Output the (X, Y) coordinate of the center of the cell containing the given text.  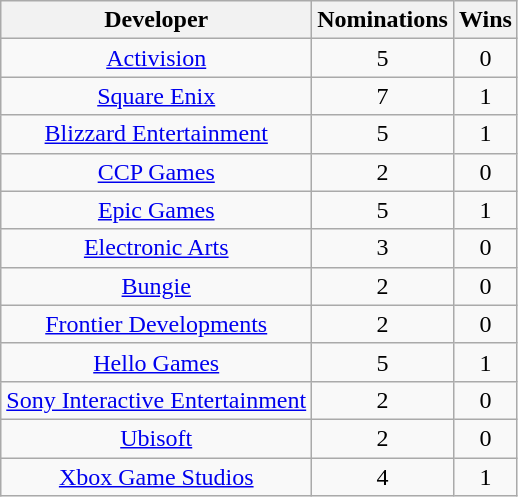
CCP Games (156, 172)
Developer (156, 20)
4 (383, 477)
Bungie (156, 286)
Epic Games (156, 210)
7 (383, 96)
Wins (485, 20)
Ubisoft (156, 438)
Activision (156, 58)
Sony Interactive Entertainment (156, 400)
Nominations (383, 20)
Square Enix (156, 96)
Electronic Arts (156, 248)
Blizzard Entertainment (156, 134)
Hello Games (156, 362)
Xbox Game Studios (156, 477)
3 (383, 248)
Frontier Developments (156, 324)
